Identify which cell holds the provided text, then report its (x, y) central coordinate. 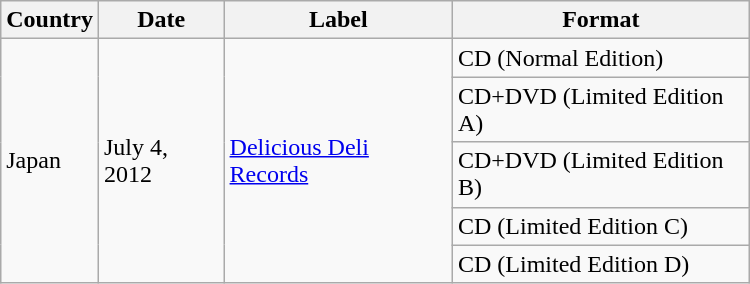
Country (50, 20)
CD (Limited Edition C) (600, 226)
CD+DVD (Limited Edition B) (600, 174)
Japan (50, 161)
July 4, 2012 (161, 161)
Date (161, 20)
Format (600, 20)
Delicious Deli Records (338, 161)
CD+DVD (Limited Edition A) (600, 110)
CD (Normal Edition) (600, 58)
Label (338, 20)
CD (Limited Edition D) (600, 264)
